From the cell containing the given text, extract its center point as (X, Y) coordinate. 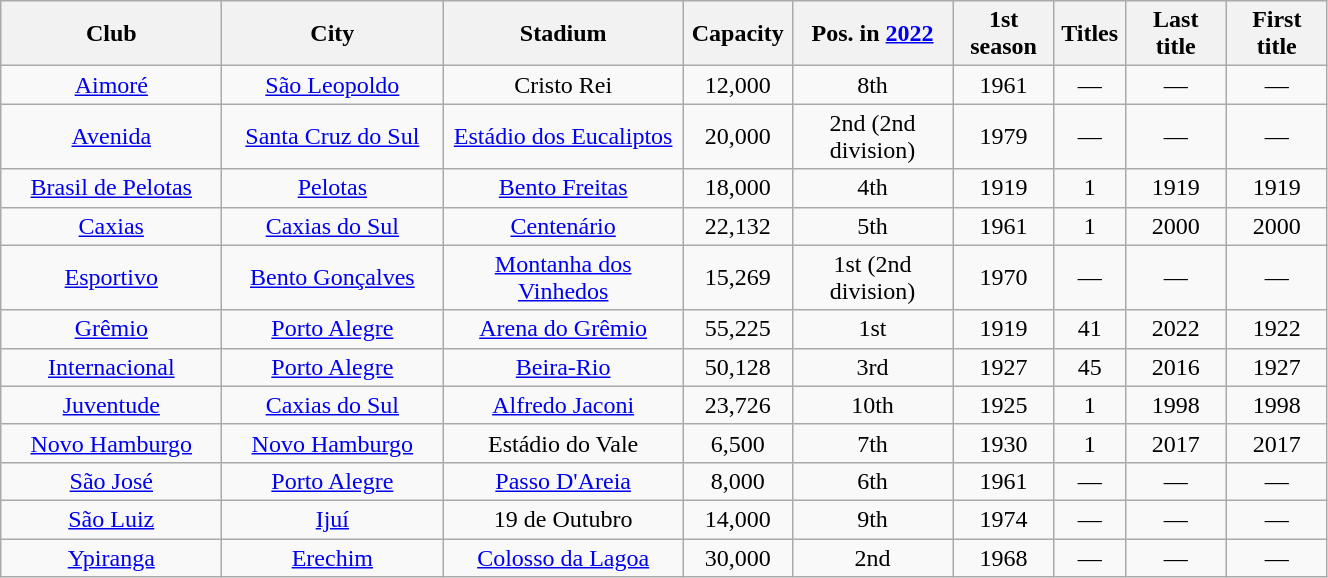
10th (872, 405)
23,726 (738, 405)
Estádio dos Eucaliptos (564, 136)
São José (112, 481)
8th (872, 85)
30,000 (738, 557)
Estádio do Vale (564, 443)
Pos. in 2022 (872, 34)
Brasil de Pelotas (112, 188)
Alfredo Jaconi (564, 405)
Avenida (112, 136)
City (332, 34)
Last title (1176, 34)
São Luiz (112, 519)
18,000 (738, 188)
Capacity (738, 34)
1st (2nd division) (872, 278)
Colosso da Lagoa (564, 557)
First title (1276, 34)
Pelotas (332, 188)
19 de Outubro (564, 519)
Esportivo (112, 278)
55,225 (738, 329)
1st season (1004, 34)
Santa Cruz do Sul (332, 136)
4th (872, 188)
Club (112, 34)
2016 (1176, 367)
9th (872, 519)
20,000 (738, 136)
5th (872, 226)
7th (872, 443)
2nd (872, 557)
Bento Freitas (564, 188)
15,269 (738, 278)
Titles (1090, 34)
Montanha dos Vinhedos (564, 278)
2nd (2nd division) (872, 136)
1930 (1004, 443)
Cristo Rei (564, 85)
6th (872, 481)
1925 (1004, 405)
Bento Gonçalves (332, 278)
50,128 (738, 367)
1968 (1004, 557)
Arena do Grêmio (564, 329)
2022 (1176, 329)
1st (872, 329)
Grêmio (112, 329)
Centenário (564, 226)
6,500 (738, 443)
8,000 (738, 481)
Passo D'Areia (564, 481)
Stadium (564, 34)
Erechim (332, 557)
Internacional (112, 367)
22,132 (738, 226)
Ijuí (332, 519)
Caxias (112, 226)
1974 (1004, 519)
1970 (1004, 278)
São Leopoldo (332, 85)
45 (1090, 367)
1979 (1004, 136)
41 (1090, 329)
Ypiranga (112, 557)
Juventude (112, 405)
Beira-Rio (564, 367)
12,000 (738, 85)
3rd (872, 367)
1922 (1276, 329)
Aimoré (112, 85)
14,000 (738, 519)
